Detect which cell encompasses the target text, then output its (X, Y) center coordinate. 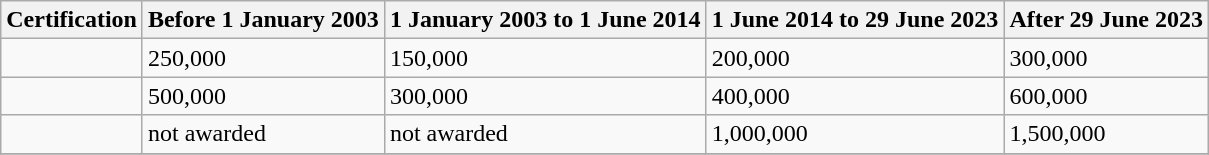
1,500,000 (1106, 134)
After 29 June 2023 (1106, 20)
600,000 (1106, 96)
1 January 2003 to 1 June 2014 (545, 20)
150,000 (545, 58)
200,000 (855, 58)
400,000 (855, 96)
1 June 2014 to 29 June 2023 (855, 20)
250,000 (263, 58)
Certification (72, 20)
Before 1 January 2003 (263, 20)
1,000,000 (855, 134)
500,000 (263, 96)
